Return (X, Y) of the center of cell containing provided text 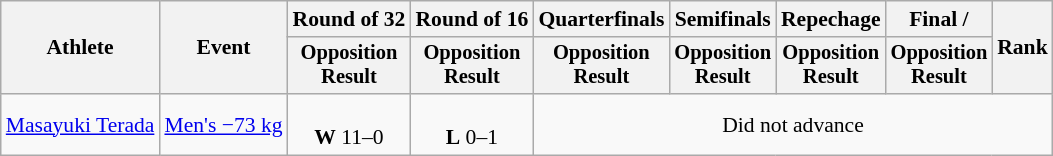
Semifinals (722, 19)
Quarterfinals (601, 19)
L 0–1 (472, 124)
Event (223, 48)
Repechage (831, 19)
W 11–0 (350, 124)
Did not advance (792, 124)
Rank (1022, 48)
Round of 16 (472, 19)
Athlete (80, 48)
Round of 32 (350, 19)
Final / (940, 19)
Men's −73 kg (223, 124)
Masayuki Terada (80, 124)
